Capture the cell that displays the provided text and extract its [X, Y] central coordinate. 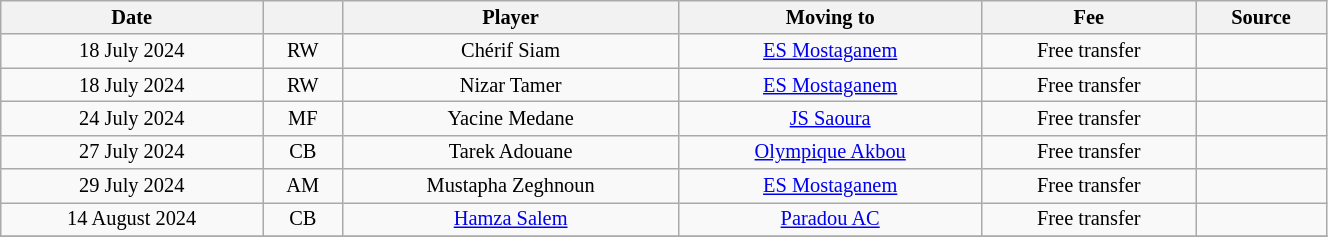
AM [303, 186]
27 July 2024 [132, 152]
Date [132, 17]
Moving to [830, 17]
Yacine Medane [511, 118]
Player [511, 17]
Tarek Adouane [511, 152]
Nizar Tamer [511, 85]
24 July 2024 [132, 118]
Chérif Siam [511, 51]
Olympique Akbou [830, 152]
29 July 2024 [132, 186]
Hamza Salem [511, 219]
Mustapha Zeghnoun [511, 186]
Source [1262, 17]
JS Saoura [830, 118]
Paradou AC [830, 219]
MF [303, 118]
14 August 2024 [132, 219]
Fee [1089, 17]
